Identify which cell holds the provided text, then report its (X, Y) central coordinate. 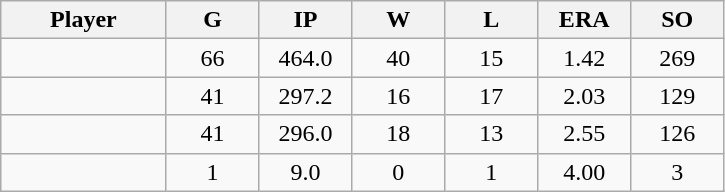
9.0 (306, 172)
16 (398, 96)
297.2 (306, 96)
2.03 (584, 96)
13 (492, 134)
17 (492, 96)
269 (678, 58)
Player (84, 20)
W (398, 20)
ERA (584, 20)
1.42 (584, 58)
3 (678, 172)
129 (678, 96)
G (212, 20)
L (492, 20)
464.0 (306, 58)
SO (678, 20)
4.00 (584, 172)
0 (398, 172)
40 (398, 58)
IP (306, 20)
2.55 (584, 134)
66 (212, 58)
126 (678, 134)
296.0 (306, 134)
18 (398, 134)
15 (492, 58)
